Capture the cell that displays the provided text and extract its [X, Y] central coordinate. 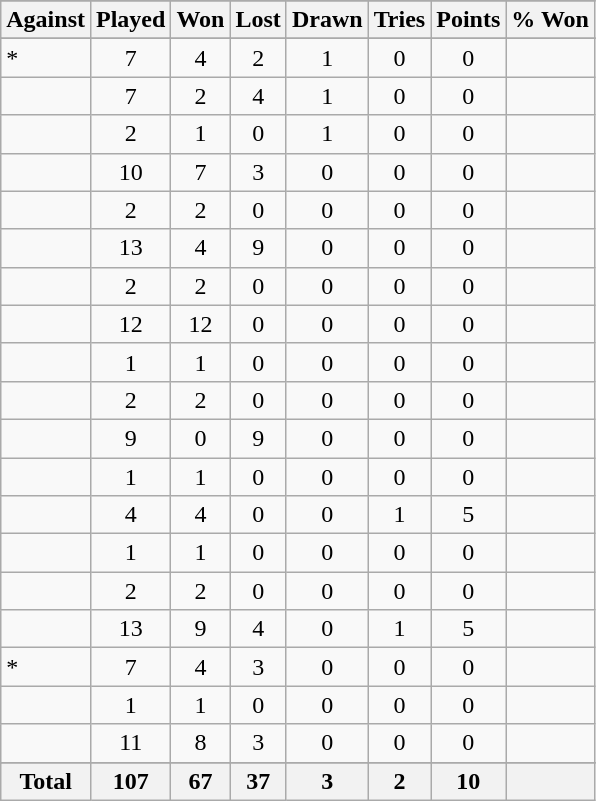
Played [130, 20]
Tries [400, 20]
107 [130, 781]
37 [258, 781]
8 [200, 743]
Points [468, 20]
11 [130, 743]
Total [46, 781]
% Won [550, 20]
Won [200, 20]
67 [200, 781]
Drawn [327, 20]
Lost [258, 20]
Against [46, 20]
